Locate the cell with the specified text and output its (X, Y) center coordinate. 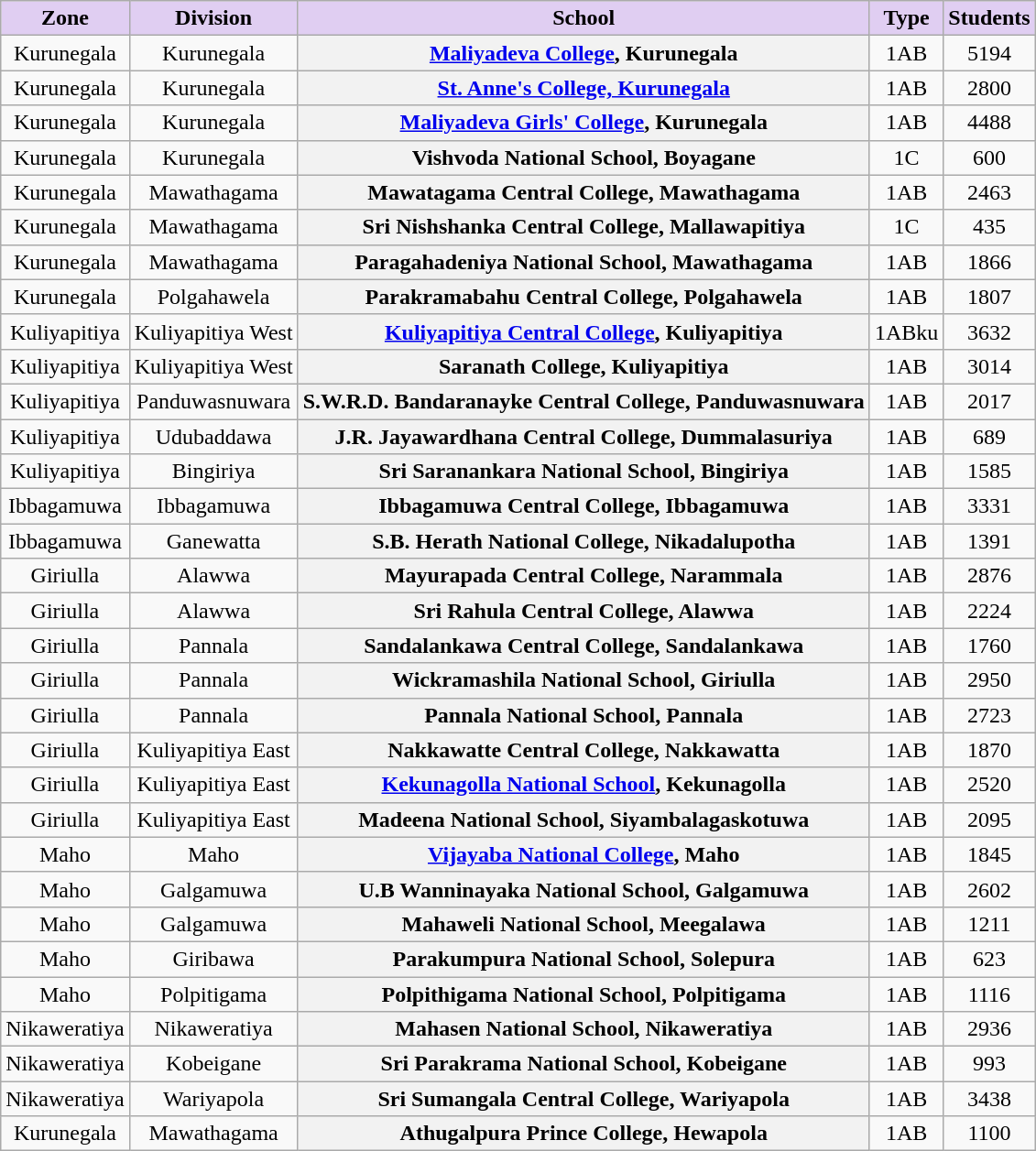
2936 (989, 1029)
Division (213, 18)
Sri Sumangala Central College, Wariyapola (583, 1099)
Panduwasnuwara (213, 401)
600 (989, 157)
Pannala National School, Pannala (583, 715)
Paragahadeniya National School, Mawathagama (583, 262)
3438 (989, 1099)
993 (989, 1064)
1866 (989, 262)
School (583, 18)
St. Anne's College, Kurunegala (583, 88)
Sri Saranankara National School, Bingiriya (583, 472)
1116 (989, 994)
1211 (989, 924)
689 (989, 437)
5194 (989, 53)
Students (989, 18)
Sri Nishshanka Central College, Mallawapitiya (583, 227)
Kekunagolla National School, Kekunagolla (583, 785)
Sri Rahula Central College, Alawwa (583, 611)
1807 (989, 297)
Mayurapada Central College, Narammala (583, 576)
Giribawa (213, 959)
Saranath College, Kuliyapitiya (583, 366)
Athugalpura Prince College, Hewapola (583, 1134)
3632 (989, 331)
Maliyadeva Girls' College, Kurunegala (583, 123)
1585 (989, 472)
2017 (989, 401)
Kobeigane (213, 1064)
Udubaddawa (213, 437)
1ABku (906, 331)
S.B. Herath National College, Nikadalupotha (583, 541)
1870 (989, 750)
Vishvoda National School, Boyagane (583, 157)
Vijayaba National College, Maho (583, 854)
2602 (989, 889)
Parakramabahu Central College, Polgahawela (583, 297)
2800 (989, 88)
J.R. Jayawardhana Central College, Dummalasuriya (583, 437)
1391 (989, 541)
3331 (989, 506)
Mahasen National School, Nikaweratiya (583, 1029)
2520 (989, 785)
Mahaweli National School, Meegalawa (583, 924)
Sri Parakrama National School, Kobeigane (583, 1064)
Kuliyapitiya Central College, Kuliyapitiya (583, 331)
Nakkawatte Central College, Nakkawatta (583, 750)
Sandalankawa Central College, Sandalankawa (583, 646)
1100 (989, 1134)
2950 (989, 680)
Maliyadeva College, Kurunegala (583, 53)
Ganewatta (213, 541)
Bingiriya (213, 472)
1760 (989, 646)
2463 (989, 192)
Zone (65, 18)
2876 (989, 576)
Parakumpura National School, Solepura (583, 959)
2723 (989, 715)
S.W.R.D. Bandaranayke Central College, Panduwasnuwara (583, 401)
Madeena National School, Siyambalagaskotuwa (583, 820)
623 (989, 959)
Type (906, 18)
435 (989, 227)
Polgahawela (213, 297)
3014 (989, 366)
1845 (989, 854)
Polpitigama (213, 994)
Wariyapola (213, 1099)
2224 (989, 611)
Wickramashila National School, Giriulla (583, 680)
2095 (989, 820)
Polpithigama National School, Polpitigama (583, 994)
Mawatagama Central College, Mawathagama (583, 192)
4488 (989, 123)
U.B Wanninayaka National School, Galgamuwa (583, 889)
Ibbagamuwa Central College, Ibbagamuwa (583, 506)
